From the cell containing the given text, extract its center point as [X, Y] coordinate. 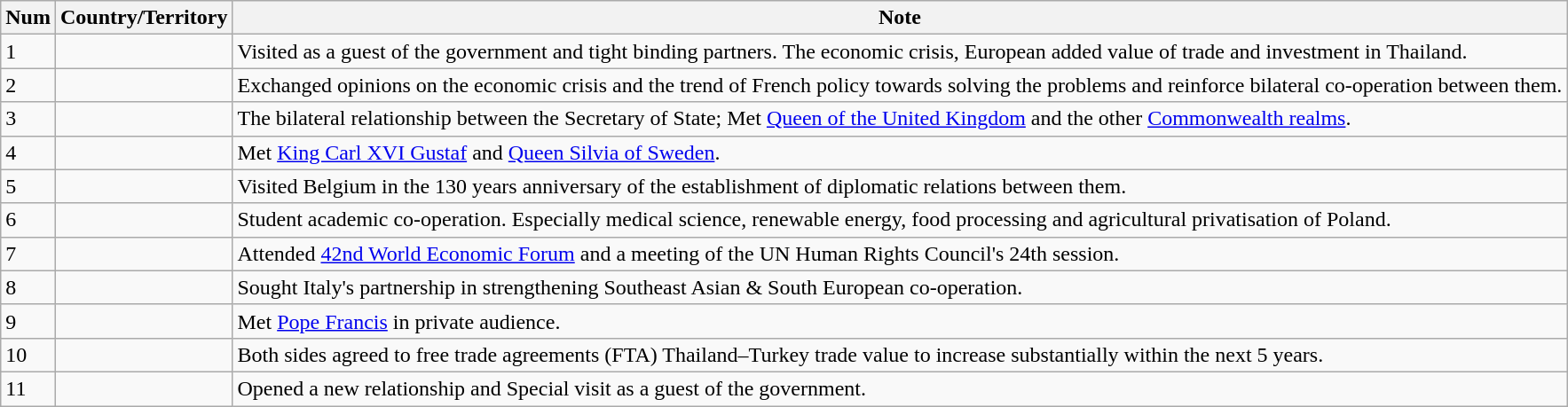
1 [28, 51]
3 [28, 119]
10 [28, 355]
5 [28, 186]
Met King Carl XVI Gustaf and Queen Silvia of Sweden. [900, 153]
Num [28, 18]
8 [28, 287]
Visited Belgium in the 130 years anniversary of the establishment of diplomatic relations between them. [900, 186]
Sought Italy's partnership in strengthening Southeast Asian & South European co-operation. [900, 287]
Country/Territory [144, 18]
Attended 42nd World Economic Forum and a meeting of the UN Human Rights Council's 24th session. [900, 254]
6 [28, 220]
Opened a new relationship and Special visit as a guest of the government. [900, 388]
7 [28, 254]
4 [28, 153]
Both sides agreed to free trade agreements (FTA) Thailand–Turkey trade value to increase substantially within the next 5 years. [900, 355]
2 [28, 85]
Student academic co-operation. Especially medical science, renewable energy, food processing and agricultural privatisation of Poland. [900, 220]
Note [900, 18]
Visited as a guest of the government and tight binding partners. The economic crisis, European added value of trade and investment in Thailand. [900, 51]
9 [28, 321]
Met Pope Francis in private audience. [900, 321]
The bilateral relationship between the Secretary of State; Met Queen of the United Kingdom and the other Commonwealth realms. [900, 119]
11 [28, 388]
